Output the [X, Y] coordinate of the center of the cell containing the given text.  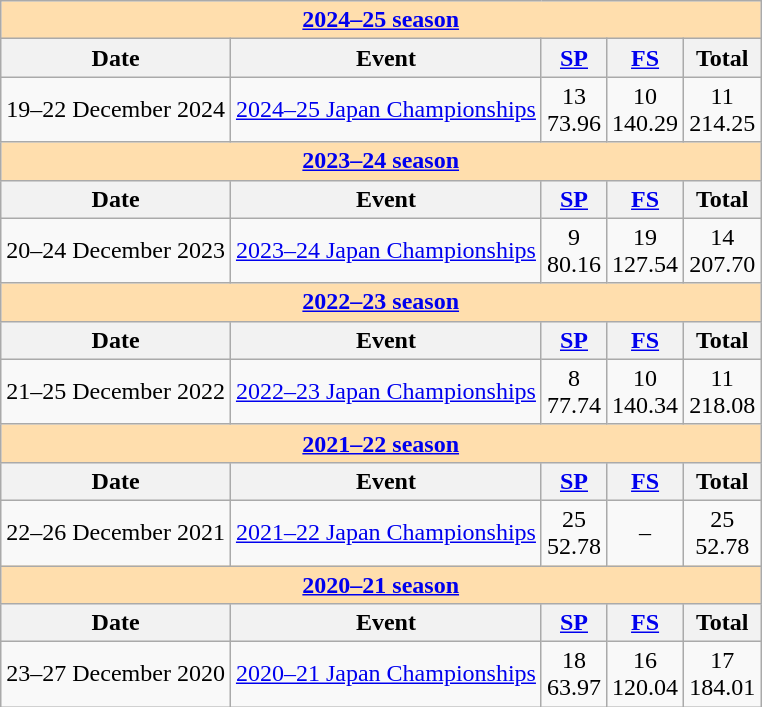
2021–22 Japan Championships [386, 532]
10 140.34 [646, 392]
2024–25 Japan Championships [386, 110]
13 73.96 [574, 110]
20–24 December 2023 [116, 250]
22–26 December 2021 [116, 532]
23–27 December 2020 [116, 674]
19 127.54 [646, 250]
18 63.97 [574, 674]
2024–25 season [381, 20]
2021–22 season [381, 443]
2023–24 Japan Championships [386, 250]
8 77.74 [574, 392]
17 184.01 [722, 674]
14 207.70 [722, 250]
21–25 December 2022 [116, 392]
2020–21 season [381, 585]
2022–23 season [381, 302]
– [646, 532]
16 120.04 [646, 674]
2023–24 season [381, 161]
10 140.29 [646, 110]
2022–23 Japan Championships [386, 392]
9 80.16 [574, 250]
11 218.08 [722, 392]
11 214.25 [722, 110]
19–22 December 2024 [116, 110]
2020–21 Japan Championships [386, 674]
